Return (x, y) of the center of cell containing provided text 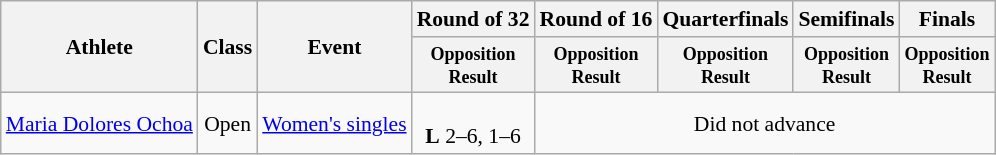
Athlete (100, 47)
Event (334, 47)
Round of 32 (474, 19)
Semifinals (846, 19)
Open (228, 124)
Finals (946, 19)
Quarterfinals (725, 19)
Women's singles (334, 124)
Class (228, 47)
Round of 16 (596, 19)
L 2–6, 1–6 (474, 124)
Did not advance (764, 124)
Maria Dolores Ochoa (100, 124)
